Find where the given text appears and provide that cell's center as (x, y) coordinate. 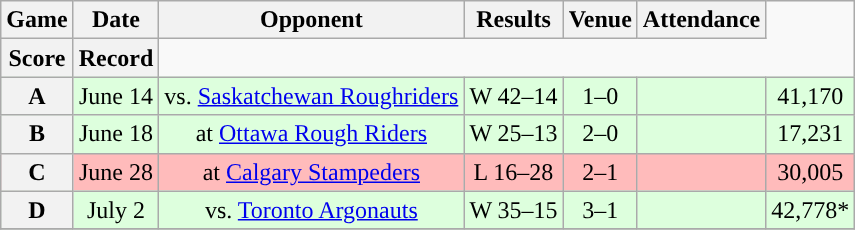
W 35–15 (514, 210)
vs. Saskatchewan Roughriders (312, 96)
vs. Toronto Argonauts (312, 210)
at Calgary Stampeders (312, 172)
June 18 (116, 134)
Venue (600, 20)
1–0 (600, 96)
C (37, 172)
June 14 (116, 96)
Game (37, 20)
W 25–13 (514, 134)
30,005 (810, 172)
L 16–28 (514, 172)
Date (116, 20)
2–1 (600, 172)
B (37, 134)
2–0 (600, 134)
42,778* (810, 210)
41,170 (810, 96)
at Ottawa Rough Riders (312, 134)
D (37, 210)
Results (514, 20)
Score (37, 58)
June 28 (116, 172)
W 42–14 (514, 96)
17,231 (810, 134)
Record (116, 58)
3–1 (600, 210)
July 2 (116, 210)
Attendance (701, 20)
A (37, 96)
Opponent (312, 20)
